Capture the cell that displays the provided text and extract its (x, y) central coordinate. 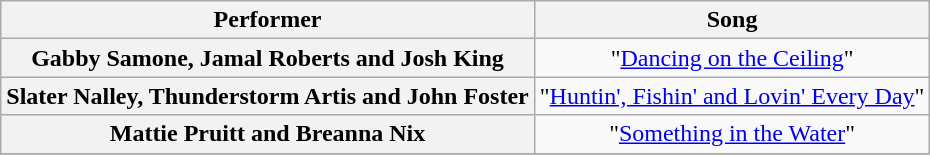
Mattie Pruitt and Breanna Nix (268, 134)
Gabby Samone, Jamal Roberts and Josh King (268, 58)
"Huntin', Fishin' and Lovin' Every Day" (732, 96)
Performer (268, 20)
Song (732, 20)
"Something in the Water" (732, 134)
Slater Nalley, Thunderstorm Artis and John Foster (268, 96)
"Dancing on the Ceiling" (732, 58)
